Locate the cell with the specified text and output its [x, y] center coordinate. 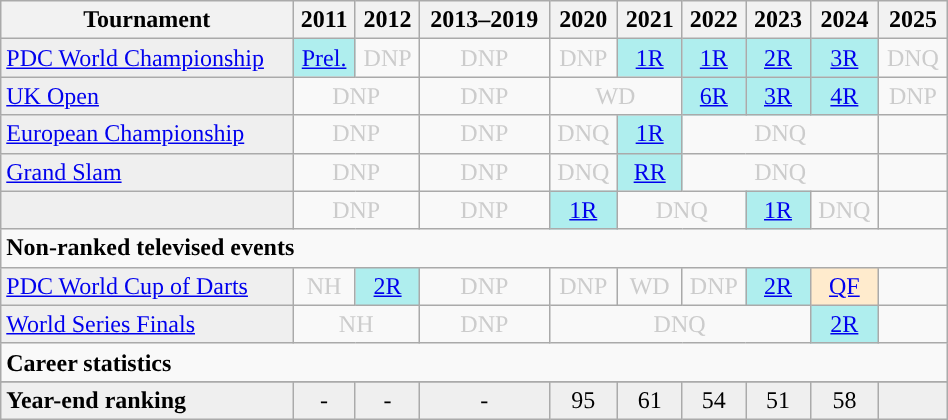
PDC World Championship [147, 58]
European Championship [147, 134]
2020 [584, 20]
6R [714, 96]
51 [778, 400]
Tournament [147, 20]
World Series Finals [147, 324]
61 [650, 400]
RR [650, 172]
2013–2019 [484, 20]
Year-end ranking [147, 400]
UK Open [147, 96]
Prel. [324, 58]
Non-ranked televised events [474, 248]
58 [844, 400]
2025 [914, 20]
Grand Slam [147, 172]
54 [714, 400]
QF [844, 286]
95 [584, 400]
2023 [778, 20]
2012 [387, 20]
2011 [324, 20]
2024 [844, 20]
PDC World Cup of Darts [147, 286]
2021 [650, 20]
4R [844, 96]
Career statistics [474, 362]
2022 [714, 20]
